Return the (X, Y) coordinate for the center point of the cell that contains the specified text.  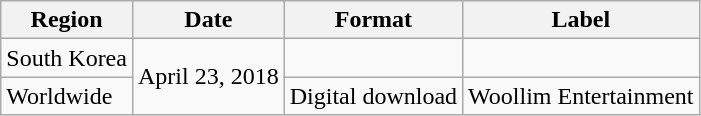
Worldwide (67, 96)
Date (208, 20)
Woollim Entertainment (581, 96)
Format (373, 20)
South Korea (67, 58)
April 23, 2018 (208, 77)
Digital download (373, 96)
Label (581, 20)
Region (67, 20)
